Extract the (X, Y) coordinate from the center of the cell holding the provided text.  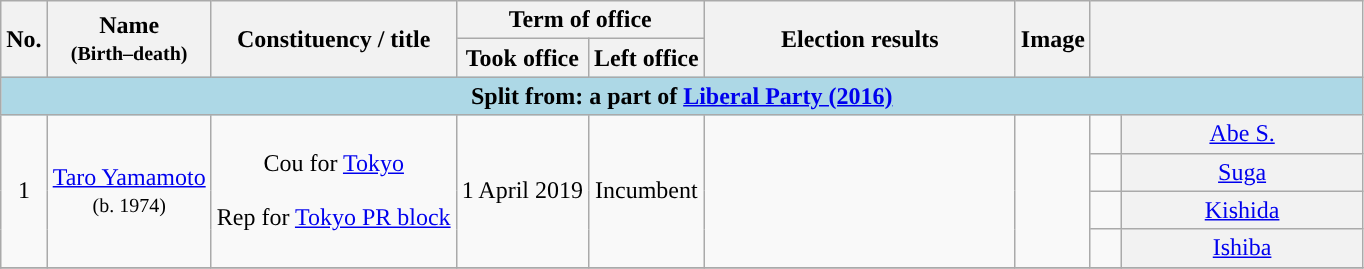
Incumbent (647, 191)
Election results (860, 39)
Kishida (1242, 210)
Left office (647, 58)
No. (24, 39)
Abe S. (1242, 134)
Taro Yamamoto(b. 1974) (129, 191)
Constituency / title (334, 39)
Image (1052, 39)
1 April 2019 (522, 191)
Name(Birth–death) (129, 39)
1 (24, 191)
Term of office (580, 20)
Suga (1242, 172)
Cou for TokyoRep for Tokyo PR block (334, 191)
Split from: a part of Liberal Party (2016) (682, 96)
Ishiba (1242, 248)
Took office (522, 58)
